Capture the cell that displays the provided text and extract its [x, y] central coordinate. 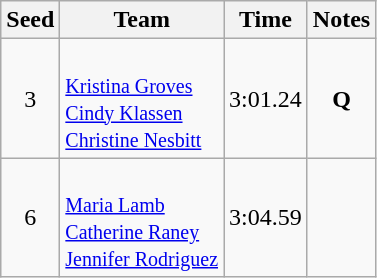
Team [142, 20]
Notes [341, 20]
3 [30, 98]
Kristina GrovesCindy KlassenChristine Nesbitt [142, 98]
3:01.24 [266, 98]
3:04.59 [266, 218]
Seed [30, 20]
6 [30, 218]
Time [266, 20]
Q [341, 98]
Maria LambCatherine RaneyJennifer Rodriguez [142, 218]
